Locate the cell with the specified text and output its (X, Y) center coordinate. 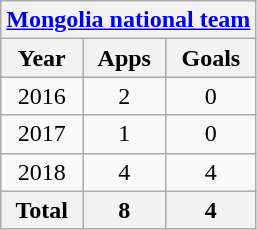
2 (124, 96)
1 (124, 134)
2016 (42, 96)
Total (42, 210)
Year (42, 58)
Apps (124, 58)
2017 (42, 134)
Mongolia national team (128, 20)
8 (124, 210)
Goals (211, 58)
2018 (42, 172)
